From the cell containing the given text, extract its center point as [x, y] coordinate. 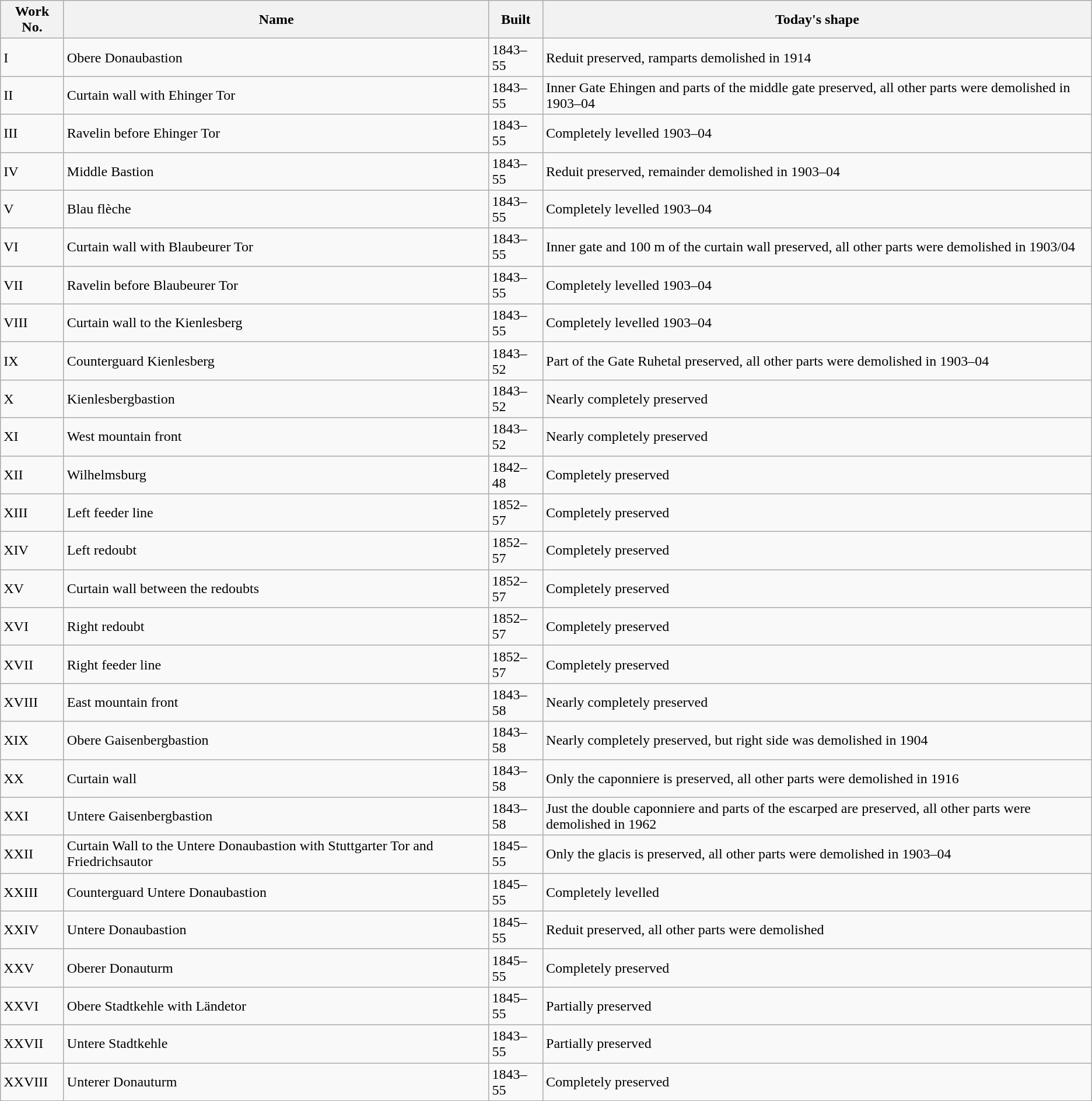
XI [33, 436]
1842–48 [516, 475]
XXVI [33, 1005]
Ravelin before Ehinger Tor [276, 133]
Untere Donaubastion [276, 930]
Unterer Donauturm [276, 1081]
Inner gate and 100 m of the curtain wall preserved, all other parts were demolished in 1903/04 [818, 247]
X [33, 399]
XIX [33, 741]
XXIV [33, 930]
XXIII [33, 892]
Counterguard Kienlesberg [276, 360]
Ravelin before Blaubeurer Tor [276, 285]
XII [33, 475]
I [33, 57]
Reduit preserved, all other parts were demolished [818, 930]
XXVII [33, 1044]
Obere Donaubastion [276, 57]
Inner Gate Ehingen and parts of the middle gate preserved, all other parts were demolished in 1903–04 [818, 96]
Middle Bastion [276, 171]
Curtain wall to the Kienlesberg [276, 323]
Curtain wall [276, 778]
VII [33, 285]
Right feeder line [276, 665]
XIII [33, 513]
Curtain wall with Blaubeurer Tor [276, 247]
Today's shape [818, 20]
Part of the Gate Ruhetal preserved, all other parts were demolished in 1903–04 [818, 360]
VIII [33, 323]
Reduit preserved, ramparts demolished in 1914 [818, 57]
Only the glacis is preserved, all other parts were demolished in 1903–04 [818, 854]
Kienlesbergbastion [276, 399]
Completely levelled [818, 892]
Built [516, 20]
Counterguard Untere Donaubastion [276, 892]
IX [33, 360]
Work No. [33, 20]
Right redoubt [276, 626]
Reduit preserved, remainder demolished in 1903–04 [818, 171]
Just the double caponniere and parts of the escarped are preserved, all other parts were demolished in 1962 [818, 816]
Curtain wall between the redoubts [276, 589]
Curtain Wall to the Untere Donaubastion with Stuttgarter Tor and Friedrichsautor [276, 854]
Name [276, 20]
XXI [33, 816]
XVI [33, 626]
IV [33, 171]
Left redoubt [276, 550]
Wilhelmsburg [276, 475]
XXII [33, 854]
XVIII [33, 702]
VI [33, 247]
Curtain wall with Ehinger Tor [276, 96]
Untere Stadtkehle [276, 1044]
XVII [33, 665]
Obere Stadtkehle with Ländetor [276, 1005]
XXV [33, 968]
V [33, 209]
Blau flèche [276, 209]
Left feeder line [276, 513]
XIV [33, 550]
Only the caponniere is preserved, all other parts were demolished in 1916 [818, 778]
XX [33, 778]
XV [33, 589]
East mountain front [276, 702]
Oberer Donauturm [276, 968]
Obere Gaisenbergbastion [276, 741]
II [33, 96]
III [33, 133]
XXVIII [33, 1081]
Untere Gaisenbergbastion [276, 816]
Nearly completely preserved, but right side was demolished in 1904 [818, 741]
West mountain front [276, 436]
